Scan for the cell matching the given text and deliver its [x, y] coordinate at center. 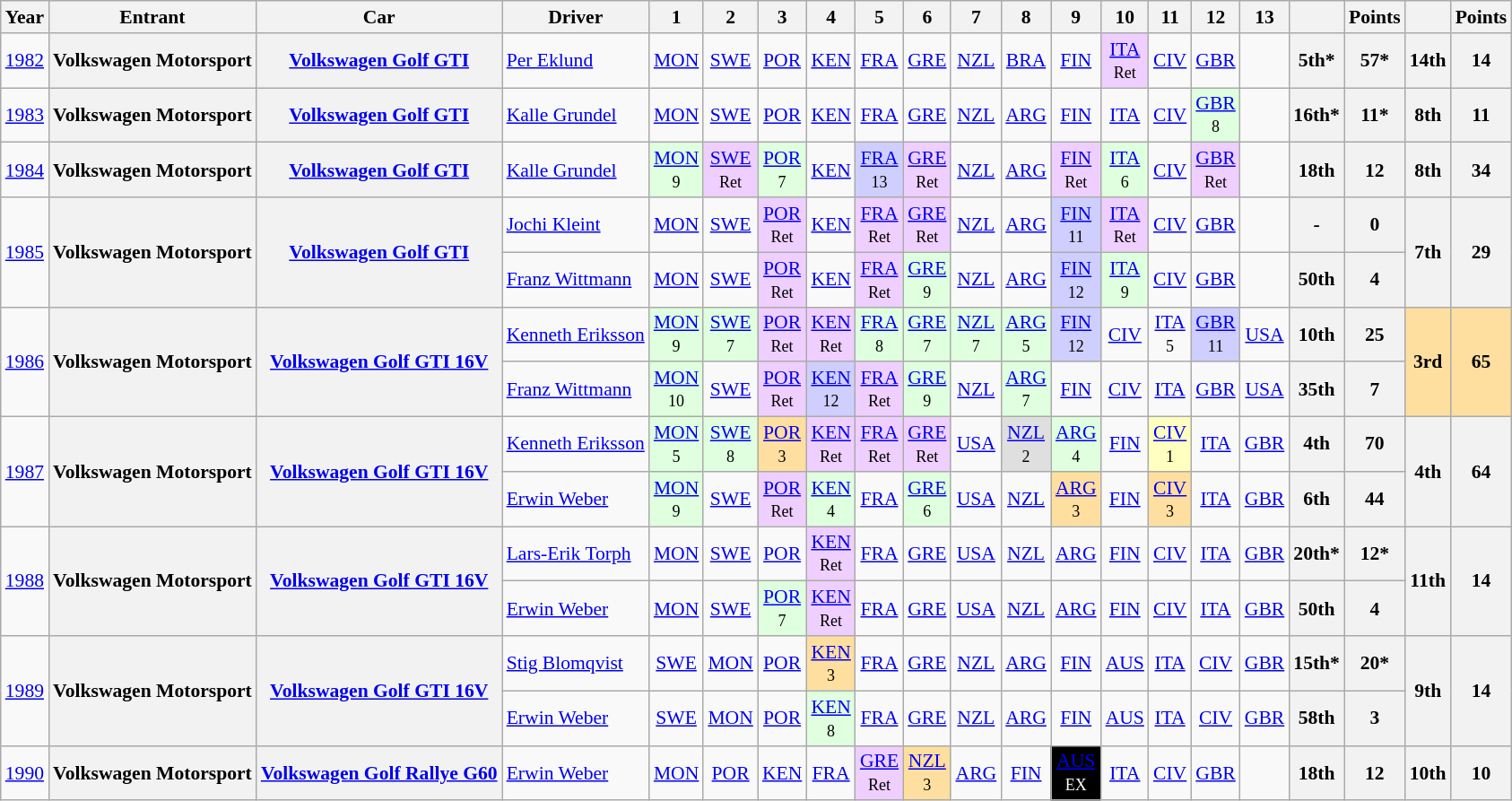
ITA6 [1125, 170]
1987 [25, 472]
16th* [1316, 115]
FRA8 [879, 334]
ARG7 [1026, 389]
ARG3 [1076, 499]
65 [1482, 361]
AUSEX [1076, 773]
6 [927, 17]
3rd [1428, 361]
35th [1316, 389]
Stig Blomqvist [576, 664]
5 [879, 17]
MON5 [676, 445]
NZL7 [976, 334]
12* [1375, 554]
8 [1026, 17]
Per Eklund [576, 61]
20th* [1316, 554]
1982 [25, 61]
ITA5 [1169, 334]
GRE6 [927, 499]
1983 [25, 115]
- [1316, 224]
SWERet [730, 170]
15th* [1316, 664]
ITA9 [1125, 280]
64 [1482, 472]
5th* [1316, 61]
KEN3 [830, 664]
GRE7 [927, 334]
KEN12 [830, 389]
20* [1375, 664]
1986 [25, 361]
NZL2 [1026, 445]
ARG5 [1026, 334]
Driver [576, 17]
1990 [25, 773]
MON10 [676, 389]
1984 [25, 170]
Volkswagen Golf Rallye G60 [379, 773]
70 [1375, 445]
Car [379, 17]
1 [676, 17]
BRA [1026, 61]
29 [1482, 252]
7th [1428, 252]
44 [1375, 499]
KEN4 [830, 499]
NZL3 [927, 773]
Entrant [152, 17]
CIV3 [1169, 499]
1985 [25, 252]
CIV1 [1169, 445]
FRA13 [879, 170]
11* [1375, 115]
FINRet [1076, 170]
11th [1428, 581]
9 [1076, 17]
34 [1482, 170]
14th [1428, 61]
1988 [25, 581]
GBRRet [1216, 170]
KEN8 [830, 718]
2 [730, 17]
ARG4 [1076, 445]
1989 [25, 691]
6th [1316, 499]
SWE8 [730, 445]
13 [1264, 17]
GBR8 [1216, 115]
FIN11 [1076, 224]
Year [25, 17]
Jochi Kleint [576, 224]
57* [1375, 61]
25 [1375, 334]
GBR11 [1216, 334]
58th [1316, 718]
0 [1375, 224]
POR3 [782, 445]
Lars-Erik Torph [576, 554]
9th [1428, 691]
SWE7 [730, 334]
